Output the [x, y] coordinate of the center of the cell containing the given text.  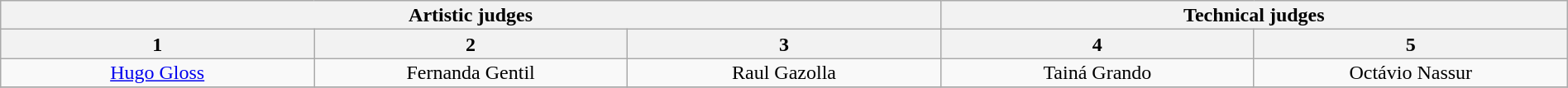
1 [157, 44]
Technical judges [1254, 15]
Tainá Grando [1097, 72]
Octávio Nassur [1411, 72]
2 [471, 44]
Raul Gazolla [784, 72]
4 [1097, 44]
Fernanda Gentil [471, 72]
Artistic judges [471, 15]
5 [1411, 44]
Hugo Gloss [157, 72]
3 [784, 44]
